Return (x, y) of the center of cell containing provided text 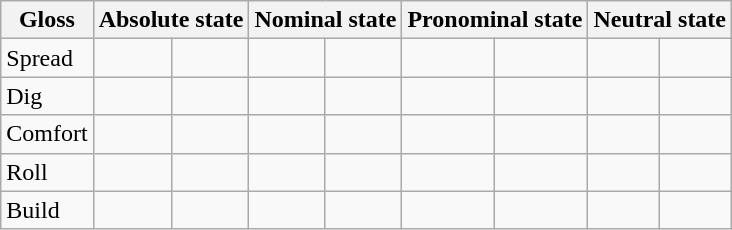
Gloss (47, 20)
Dig (47, 96)
Comfort (47, 134)
Absolute state (171, 20)
Spread (47, 58)
Pronominal state (495, 20)
Neutral state (660, 20)
Roll (47, 172)
Build (47, 210)
Nominal state (326, 20)
